Return [x, y] of the center of cell containing provided text 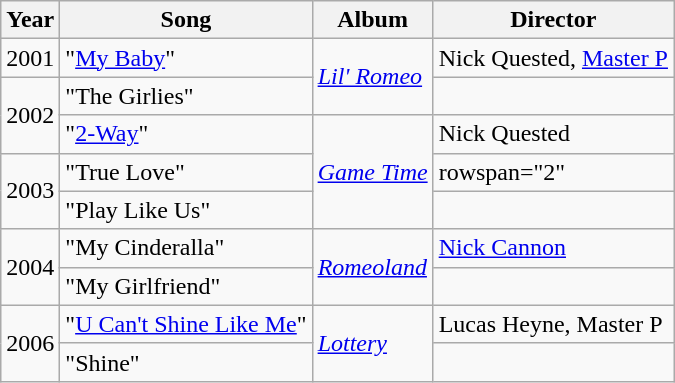
"Shine" [186, 362]
"My Girlfriend" [186, 286]
Lil' Romeo [372, 77]
Nick Quested [553, 134]
Game Time [372, 172]
"True Love" [186, 172]
Lucas Heyne, Master P [553, 324]
Nick Quested, Master P [553, 58]
2003 [30, 191]
2002 [30, 115]
2001 [30, 58]
Nick Cannon [553, 248]
"My Baby" [186, 58]
Song [186, 20]
Album [372, 20]
"My Cinderalla" [186, 248]
Lottery [372, 343]
2004 [30, 267]
Director [553, 20]
rowspan="2" [553, 172]
"Play Like Us" [186, 210]
"2-Way" [186, 134]
Year [30, 20]
"U Can't Shine Like Me" [186, 324]
"The Girlies" [186, 96]
Romeoland [372, 267]
2006 [30, 343]
